Identify which cell holds the provided text, then report its [X, Y] central coordinate. 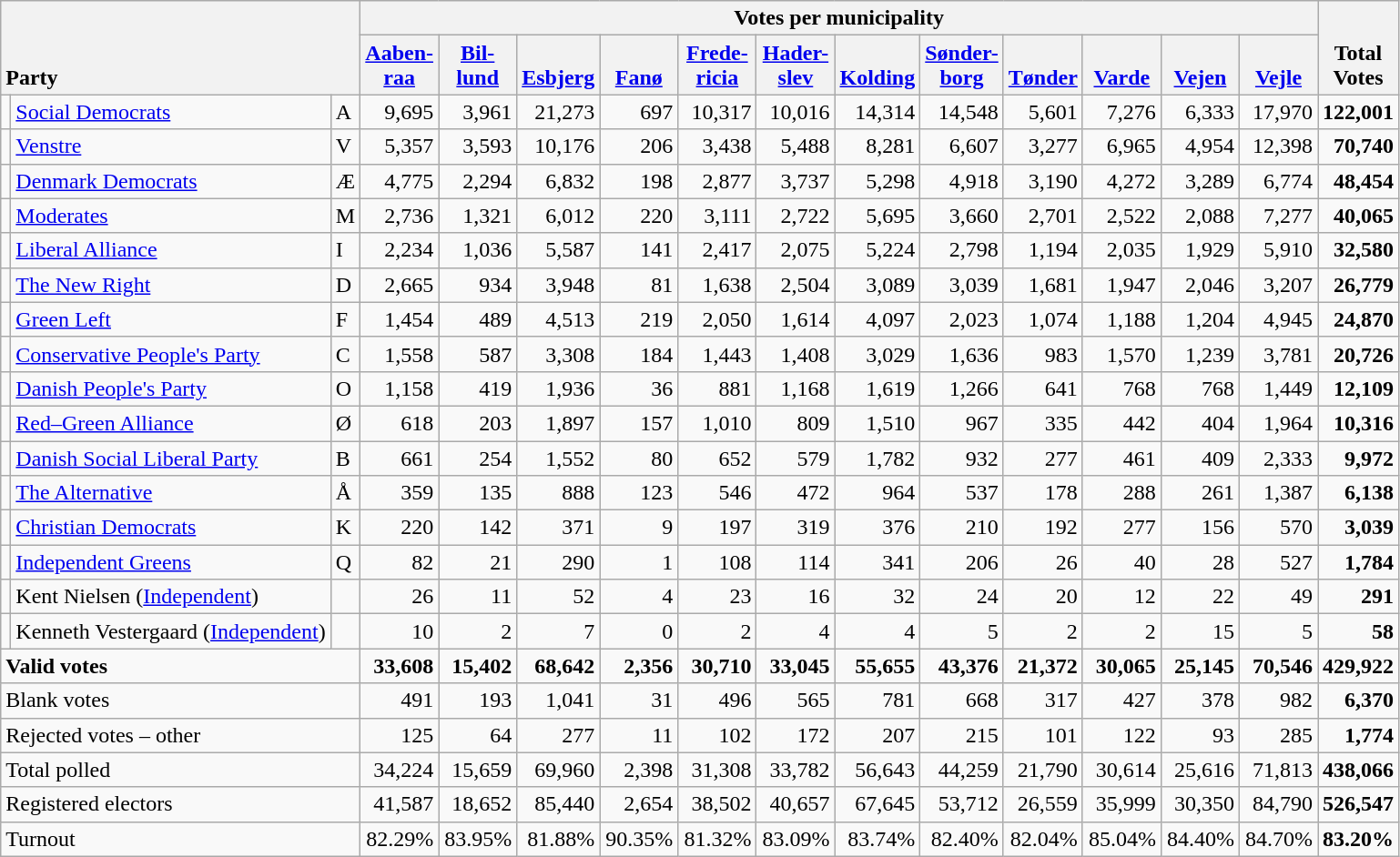
Tønder [1043, 66]
371 [559, 528]
10,016 [796, 112]
5,224 [878, 250]
1,614 [796, 319]
537 [962, 493]
26,779 [1358, 285]
Æ [345, 181]
Conservative People's Party [171, 354]
6,607 [962, 146]
81.32% [717, 839]
3,308 [559, 354]
1,036 [478, 250]
31 [639, 701]
317 [1043, 701]
Party [180, 47]
2,075 [796, 250]
2,504 [796, 285]
6,370 [1358, 701]
3,438 [717, 146]
442 [1121, 423]
341 [878, 562]
2,294 [478, 181]
8,281 [878, 146]
141 [639, 250]
4,775 [400, 181]
Green Left [171, 319]
15,402 [478, 666]
809 [796, 423]
1,964 [1278, 423]
1,188 [1121, 319]
5,695 [878, 216]
Vejen [1200, 66]
1,204 [1200, 319]
2,701 [1043, 216]
M [345, 216]
3,737 [796, 181]
41,587 [400, 804]
7 [559, 631]
1,158 [400, 388]
25,616 [1200, 770]
881 [717, 388]
526,547 [1358, 804]
10,176 [559, 146]
178 [1043, 493]
1,194 [1043, 250]
Denmark Democrats [171, 181]
102 [717, 735]
The Alternative [171, 493]
125 [400, 735]
84,790 [1278, 804]
1,443 [717, 354]
172 [796, 735]
427 [1121, 701]
101 [1043, 735]
335 [1043, 423]
10,317 [717, 112]
192 [1043, 528]
33,045 [796, 666]
Esbjerg [559, 66]
44,259 [962, 770]
661 [400, 458]
23 [717, 597]
3,593 [478, 146]
26,559 [1043, 804]
932 [962, 458]
24,870 [1358, 319]
6,333 [1200, 112]
33,782 [796, 770]
A [345, 112]
2,088 [1200, 216]
48,454 [1358, 181]
12 [1121, 597]
5,601 [1043, 112]
Social Democrats [171, 112]
2,234 [400, 250]
Sønder- borg [962, 66]
3,277 [1043, 146]
489 [478, 319]
697 [639, 112]
6,012 [559, 216]
2,736 [400, 216]
Bil- lund [478, 66]
2,046 [1200, 285]
40,657 [796, 804]
30,065 [1121, 666]
964 [878, 493]
2,417 [717, 250]
5,298 [878, 181]
22 [1200, 597]
43,376 [962, 666]
2,356 [639, 666]
6,965 [1121, 146]
2,665 [400, 285]
7,276 [1121, 112]
O [345, 388]
30,350 [1200, 804]
203 [478, 423]
84.70% [1278, 839]
4,097 [878, 319]
114 [796, 562]
Blank votes [180, 701]
25,145 [1200, 666]
1,929 [1200, 250]
C [345, 354]
32 [878, 597]
70,546 [1278, 666]
83.95% [478, 839]
85.04% [1121, 839]
4,272 [1121, 181]
81.88% [559, 839]
1,552 [559, 458]
1,449 [1278, 388]
219 [639, 319]
38,502 [717, 804]
12,398 [1278, 146]
21,273 [559, 112]
I [345, 250]
83.74% [878, 839]
565 [796, 701]
1,782 [878, 458]
641 [1043, 388]
30,614 [1121, 770]
290 [559, 562]
9,972 [1358, 458]
888 [559, 493]
Fanø [639, 66]
618 [400, 423]
419 [478, 388]
10,316 [1358, 423]
Å [345, 493]
7,277 [1278, 216]
1,784 [1358, 562]
69,960 [559, 770]
1,041 [559, 701]
Votes per municipality [839, 18]
359 [400, 493]
21,790 [1043, 770]
55,655 [878, 666]
6,138 [1358, 493]
587 [478, 354]
The New Right [171, 285]
1,074 [1043, 319]
429,922 [1358, 666]
Kenneth Vestergaard (Independent) [171, 631]
53,712 [962, 804]
Venstre [171, 146]
491 [400, 701]
83.20% [1358, 839]
1,681 [1043, 285]
70,740 [1358, 146]
215 [962, 735]
1,636 [962, 354]
1,947 [1121, 285]
Hader- slev [796, 66]
261 [1200, 493]
6,774 [1278, 181]
12,109 [1358, 388]
49 [1278, 597]
135 [478, 493]
9,695 [400, 112]
3,029 [878, 354]
3,948 [559, 285]
83.09% [796, 839]
Ø [345, 423]
Christian Democrats [171, 528]
438,066 [1358, 770]
288 [1121, 493]
33,608 [400, 666]
Moderates [171, 216]
Frede- ricia [717, 66]
9 [639, 528]
Red–Green Alliance [171, 423]
198 [639, 181]
52 [559, 597]
35,999 [1121, 804]
3,961 [478, 112]
F [345, 319]
527 [1278, 562]
184 [639, 354]
Total polled [180, 770]
Q [345, 562]
3,089 [878, 285]
291 [1358, 597]
2,722 [796, 216]
254 [478, 458]
652 [717, 458]
Turnout [180, 839]
Vejle [1278, 66]
85,440 [559, 804]
15 [1200, 631]
Kolding [878, 66]
20 [1043, 597]
2,050 [717, 319]
404 [1200, 423]
142 [478, 528]
546 [717, 493]
1,010 [717, 423]
4,945 [1278, 319]
21 [478, 562]
16 [796, 597]
472 [796, 493]
82.40% [962, 839]
2,522 [1121, 216]
496 [717, 701]
1,619 [878, 388]
1,387 [1278, 493]
40,065 [1358, 216]
28 [1200, 562]
378 [1200, 701]
108 [717, 562]
14,548 [962, 112]
2,798 [962, 250]
1,774 [1358, 735]
D [345, 285]
3,190 [1043, 181]
934 [478, 285]
193 [478, 701]
1,638 [717, 285]
4,918 [962, 181]
570 [1278, 528]
71,813 [1278, 770]
68,642 [559, 666]
56,643 [878, 770]
93 [1200, 735]
Total Votes [1358, 47]
2,877 [717, 181]
3,781 [1278, 354]
1,266 [962, 388]
1,558 [400, 354]
579 [796, 458]
Valid votes [180, 666]
1,897 [559, 423]
157 [639, 423]
90.35% [639, 839]
122 [1121, 735]
3,207 [1278, 285]
82.29% [400, 839]
6,832 [559, 181]
197 [717, 528]
34,224 [400, 770]
1,168 [796, 388]
40 [1121, 562]
Liberal Alliance [171, 250]
4,954 [1200, 146]
82.04% [1043, 839]
461 [1121, 458]
15,659 [478, 770]
0 [639, 631]
1,321 [478, 216]
K [345, 528]
122,001 [1358, 112]
5,357 [400, 146]
67,645 [878, 804]
17,970 [1278, 112]
1,408 [796, 354]
2,398 [639, 770]
376 [878, 528]
Rejected votes – other [180, 735]
36 [639, 388]
81 [639, 285]
Danish People's Party [171, 388]
20,726 [1358, 354]
285 [1278, 735]
983 [1043, 354]
2,023 [962, 319]
Danish Social Liberal Party [171, 458]
1,454 [400, 319]
668 [962, 701]
967 [962, 423]
3,289 [1200, 181]
18,652 [478, 804]
1,570 [1121, 354]
Aaben- raa [400, 66]
156 [1200, 528]
319 [796, 528]
982 [1278, 701]
1,239 [1200, 354]
4,513 [559, 319]
781 [878, 701]
1,936 [559, 388]
32,580 [1358, 250]
31,308 [717, 770]
5,587 [559, 250]
Independent Greens [171, 562]
2,654 [639, 804]
1 [639, 562]
84.40% [1200, 839]
B [345, 458]
5,488 [796, 146]
2,035 [1121, 250]
1,510 [878, 423]
Kent Nielsen (Independent) [171, 597]
V [345, 146]
2,333 [1278, 458]
21,372 [1043, 666]
14,314 [878, 112]
409 [1200, 458]
80 [639, 458]
3,111 [717, 216]
Varde [1121, 66]
10 [400, 631]
58 [1358, 631]
30,710 [717, 666]
207 [878, 735]
Registered electors [180, 804]
210 [962, 528]
64 [478, 735]
5,910 [1278, 250]
3,660 [962, 216]
123 [639, 493]
24 [962, 597]
82 [400, 562]
